Scan for the cell matching the given text and deliver its [x, y] coordinate at center. 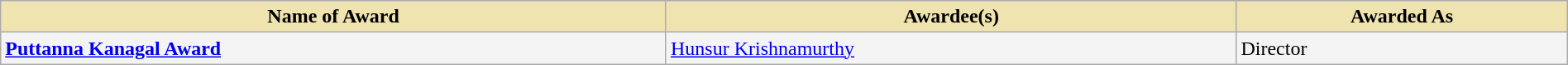
Awardee(s) [951, 17]
Hunsur Krishnamurthy [951, 48]
Awarded As [1402, 17]
Name of Award [334, 17]
Director [1402, 48]
Puttanna Kanagal Award [334, 48]
